Identify which cell holds the provided text, then report its (x, y) central coordinate. 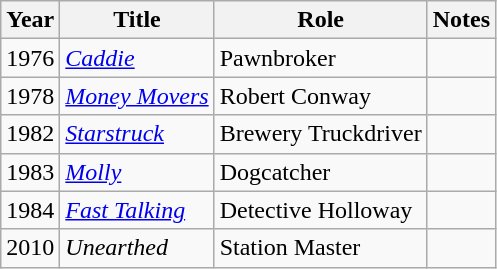
Starstruck (137, 134)
1982 (30, 134)
Station Master (320, 248)
Molly (137, 172)
1984 (30, 210)
Role (320, 20)
Caddie (137, 58)
Year (30, 20)
Detective Holloway (320, 210)
Pawnbroker (320, 58)
Fast Talking (137, 210)
1978 (30, 96)
Title (137, 20)
1976 (30, 58)
Dogcatcher (320, 172)
Notes (461, 20)
Brewery Truckdriver (320, 134)
2010 (30, 248)
Unearthed (137, 248)
Robert Conway (320, 96)
1983 (30, 172)
Money Movers (137, 96)
